From the cell containing the given text, extract its center point as [x, y] coordinate. 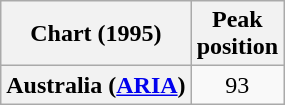
Australia (ARIA) [96, 85]
Peakposition [237, 34]
Chart (1995) [96, 34]
93 [237, 85]
